Pinpoint the cell where the given text exists, returning its [x, y] midpoint coordinate. 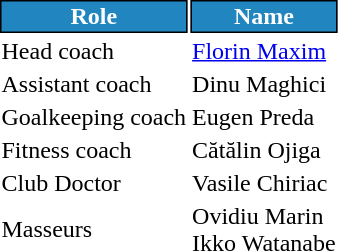
Fitness coach [94, 150]
Goalkeeping coach [94, 117]
Cătălin Ojiga [264, 150]
Vasile Chiriac [264, 183]
Head coach [94, 51]
Dinu Maghici [264, 84]
Assistant coach [94, 84]
Role [94, 16]
Club Doctor [94, 183]
Name [264, 16]
Florin Maxim [264, 51]
Eugen Preda [264, 117]
